Detect which cell encompasses the target text, then output its (x, y) center coordinate. 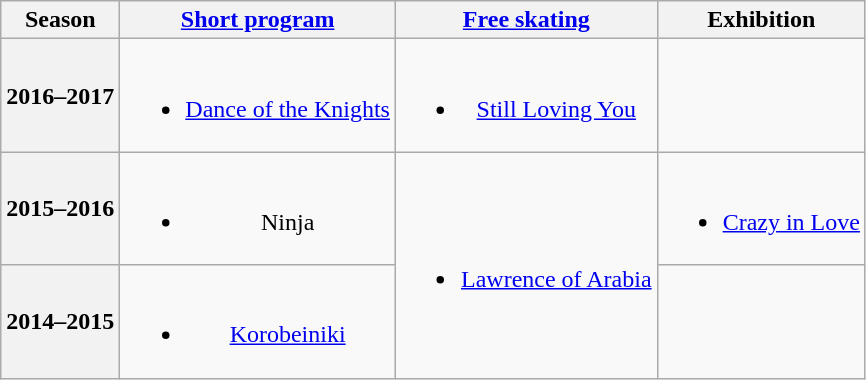
Lawrence of Arabia (526, 265)
Short program (258, 20)
Dance of the Knights (258, 96)
Free skating (526, 20)
Korobeiniki (258, 322)
Crazy in Love (761, 208)
2014–2015 (60, 322)
Still Loving You (526, 96)
2015–2016 (60, 208)
Exhibition (761, 20)
Season (60, 20)
Ninja (258, 208)
2016–2017 (60, 96)
